For the text-containing cell, return its midpoint in [X, Y] coordinate format. 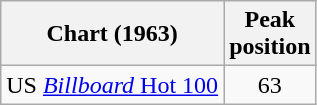
US Billboard Hot 100 [112, 85]
Chart (1963) [112, 34]
63 [270, 85]
Peakposition [270, 34]
